Return (x, y) of the center of cell containing provided text 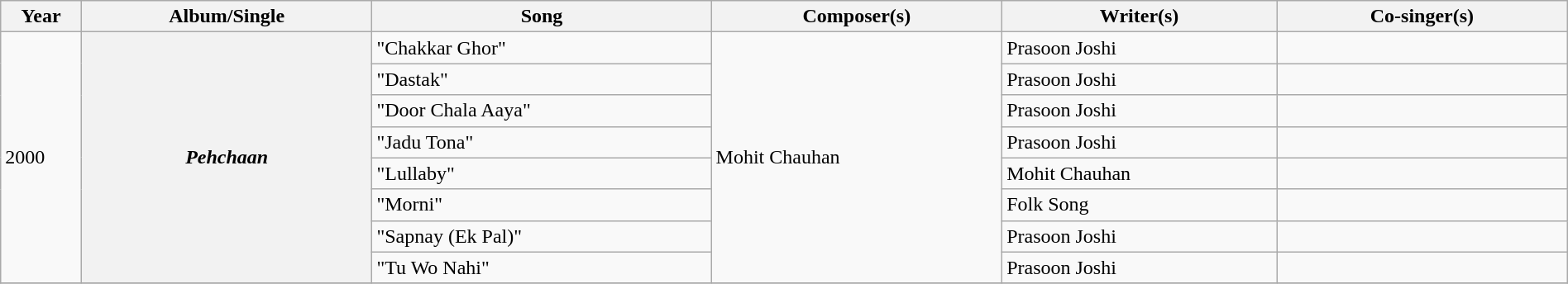
Year (41, 17)
"Lullaby" (542, 173)
"Chakkar Ghor" (542, 48)
Pehchaan (227, 158)
"Tu Wo Nahi" (542, 267)
Co-singer(s) (1422, 17)
Writer(s) (1140, 17)
2000 (41, 158)
"Sapnay (Ek Pal)" (542, 236)
"Morni" (542, 205)
Song (542, 17)
Folk Song (1140, 205)
Composer(s) (857, 17)
"Jadu Tona" (542, 142)
"Dastak" (542, 79)
Album/Single (227, 17)
"Door Chala Aaya" (542, 111)
